Capture the cell that displays the provided text and extract its (X, Y) central coordinate. 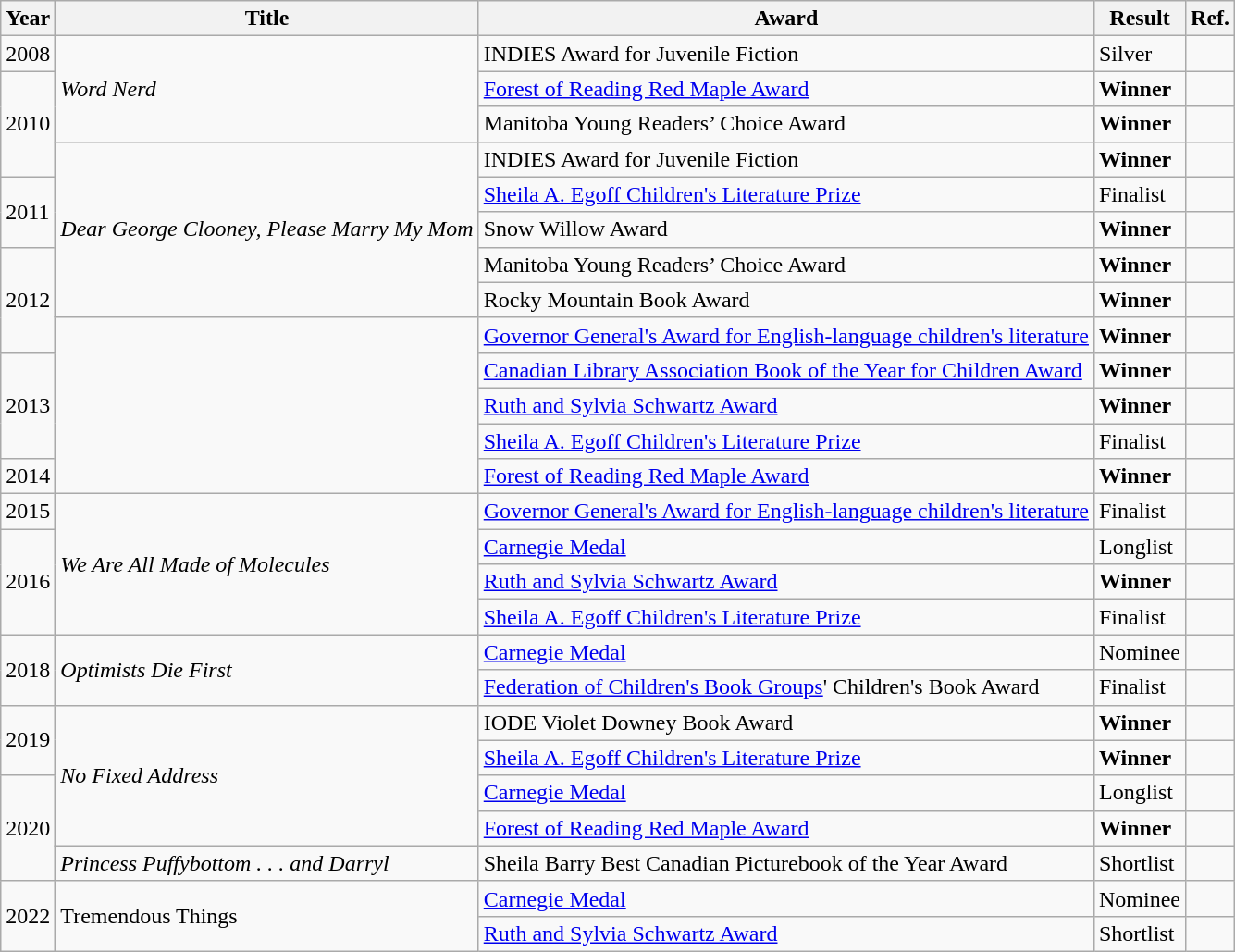
Result (1140, 19)
Silver (1140, 54)
Dear George Clooney, Please Marry My Mom (266, 229)
2011 (28, 212)
No Fixed Address (266, 775)
Award (786, 19)
2013 (28, 405)
2012 (28, 300)
2016 (28, 582)
Sheila Barry Best Canadian Picturebook of the Year Award (786, 863)
Canadian Library Association Book of the Year for Children Award (786, 370)
Optimists Die First (266, 670)
Federation of Children's Book Groups' Children's Book Award (786, 687)
Year (28, 19)
2010 (28, 124)
2019 (28, 740)
Ref. (1210, 19)
2022 (28, 916)
Tremendous Things (266, 916)
Princess Puffybottom . . . and Darryl (266, 863)
Word Nerd (266, 89)
2014 (28, 476)
2008 (28, 54)
2015 (28, 512)
IODE Violet Downey Book Award (786, 723)
2018 (28, 670)
We Are All Made of Molecules (266, 564)
2020 (28, 828)
Snow Willow Award (786, 229)
Title (266, 19)
Rocky Mountain Book Award (786, 300)
